Scan for the cell matching the given text and deliver its [X, Y] coordinate at center. 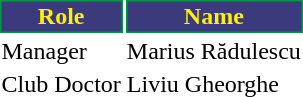
Manager [61, 51]
Marius Rădulescu [214, 51]
Name [214, 16]
Role [61, 16]
